Provide the [x, y] coordinate of the cell's center where the given text is located.  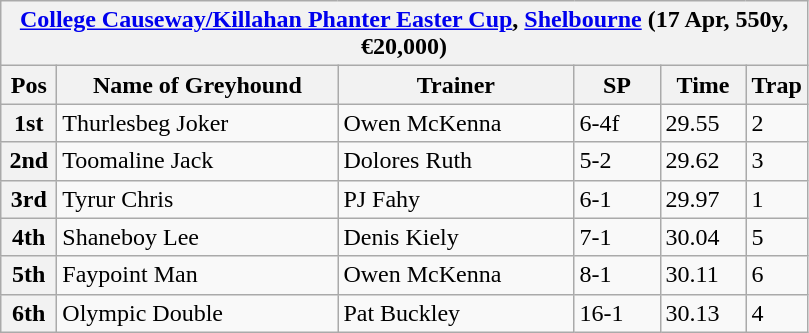
16-1 [617, 313]
6-4f [617, 123]
5 [776, 237]
Dolores Ruth [456, 161]
29.97 [703, 199]
Shaneboy Lee [198, 237]
Faypoint Man [198, 275]
6-1 [617, 199]
Time [703, 85]
4th [29, 237]
Thurlesbeg Joker [198, 123]
Pos [29, 85]
1st [29, 123]
2 [776, 123]
Toomaline Jack [198, 161]
Pat Buckley [456, 313]
Olympic Double [198, 313]
5th [29, 275]
2nd [29, 161]
8-1 [617, 275]
6th [29, 313]
Trainer [456, 85]
Name of Greyhound [198, 85]
Tyrur Chris [198, 199]
3 [776, 161]
29.62 [703, 161]
Trap [776, 85]
PJ Fahy [456, 199]
College Causeway/Killahan Phanter Easter Cup, Shelbourne (17 Apr, 550y, €20,000) [404, 34]
3rd [29, 199]
SP [617, 85]
4 [776, 313]
5-2 [617, 161]
6 [776, 275]
7-1 [617, 237]
29.55 [703, 123]
30.11 [703, 275]
30.04 [703, 237]
30.13 [703, 313]
1 [776, 199]
Denis Kiely [456, 237]
